Pinpoint the cell where the given text exists, returning its (X, Y) midpoint coordinate. 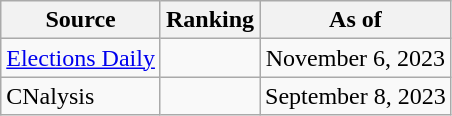
November 6, 2023 (356, 58)
September 8, 2023 (356, 96)
Elections Daily (81, 58)
CNalysis (81, 96)
As of (356, 20)
Source (81, 20)
Ranking (210, 20)
